Find where the given text appears and provide that cell's center as (x, y) coordinate. 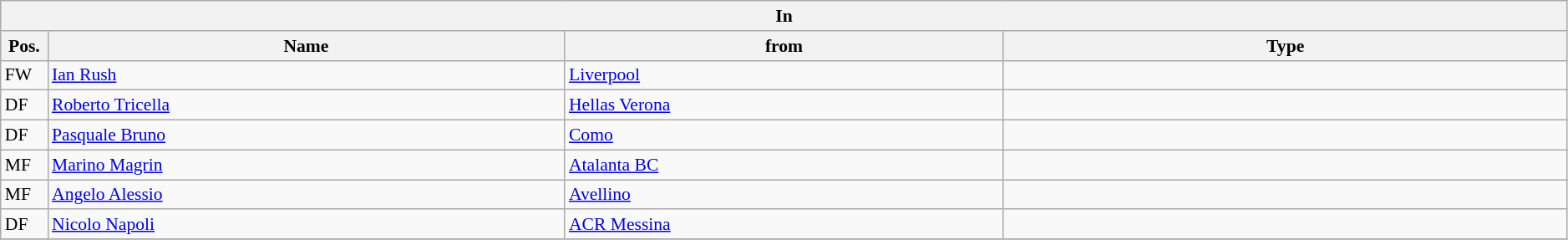
In (784, 16)
ACR Messina (784, 225)
Pos. (24, 46)
Avellino (784, 195)
Como (784, 135)
Liverpool (784, 75)
Hellas Verona (784, 105)
Atalanta BC (784, 165)
Name (306, 46)
Type (1285, 46)
Roberto Tricella (306, 105)
Angelo Alessio (306, 195)
FW (24, 75)
Nicolo Napoli (306, 225)
Marino Magrin (306, 165)
from (784, 46)
Pasquale Bruno (306, 135)
Ian Rush (306, 75)
